From the cell containing the given text, extract its center point as (X, Y) coordinate. 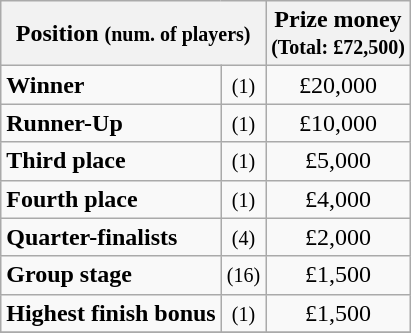
Prize money(Total: £72,500) (338, 34)
£10,000 (338, 123)
Fourth place (111, 199)
£5,000 (338, 161)
Quarter-finalists (111, 237)
Position (num. of players) (134, 34)
(16) (243, 275)
£20,000 (338, 85)
(4) (243, 237)
Third place (111, 161)
Group stage (111, 275)
Highest finish bonus (111, 313)
Runner-Up (111, 123)
£2,000 (338, 237)
Winner (111, 85)
£4,000 (338, 199)
